Search for the cell housing the specified text and yield its [x, y] center coordinate. 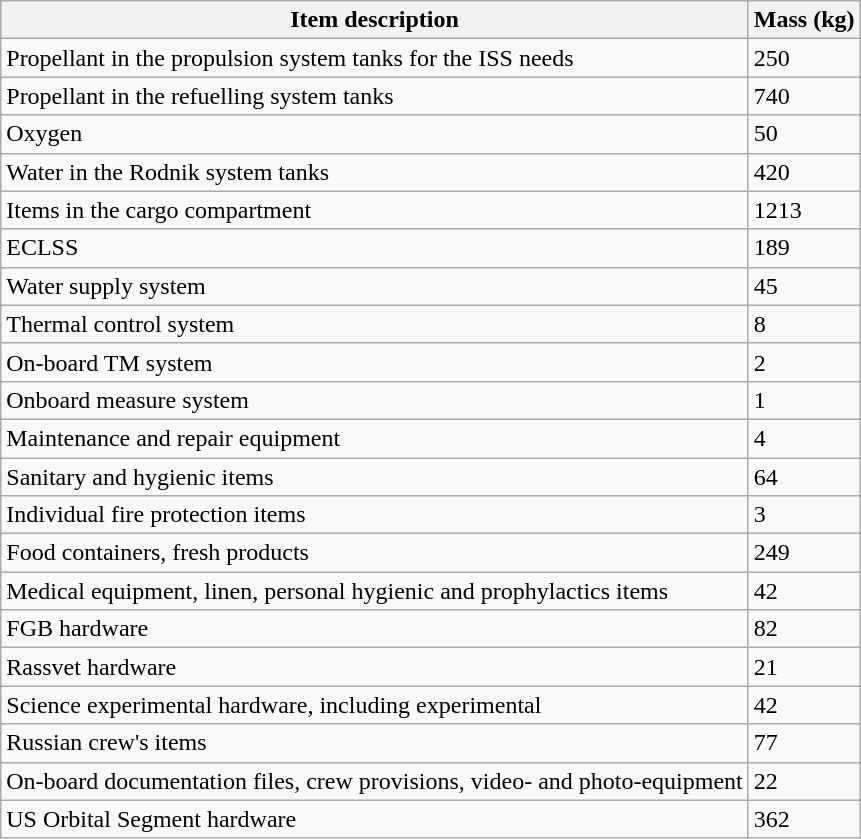
3 [804, 515]
249 [804, 553]
ECLSS [375, 248]
1 [804, 400]
45 [804, 286]
2 [804, 362]
1213 [804, 210]
Russian crew's items [375, 743]
82 [804, 629]
189 [804, 248]
Item description [375, 20]
50 [804, 134]
22 [804, 781]
420 [804, 172]
Science experimental hardware, including experimental [375, 705]
64 [804, 477]
8 [804, 324]
Oxygen [375, 134]
Food containers, fresh products [375, 553]
77 [804, 743]
21 [804, 667]
Medical equipment, linen, personal hygienic and prophylactics items [375, 591]
Onboard measure system [375, 400]
Items in the cargo compartment [375, 210]
US Orbital Segment hardware [375, 819]
Rassvet hardware [375, 667]
Mass (kg) [804, 20]
Individual fire protection items [375, 515]
250 [804, 58]
Maintenance and repair equipment [375, 438]
4 [804, 438]
Propellant in the propulsion system tanks for the ISS needs [375, 58]
740 [804, 96]
Water in the Rodnik system tanks [375, 172]
Thermal control system [375, 324]
On-board documentation files, crew provisions, video- and photo-equipment [375, 781]
On-board TM system [375, 362]
Propellant in the refuelling system tanks [375, 96]
Sanitary and hygienic items [375, 477]
Water supply system [375, 286]
FGB hardware [375, 629]
362 [804, 819]
